Return the (x, y) coordinate for the center point of the cell that contains the specified text.  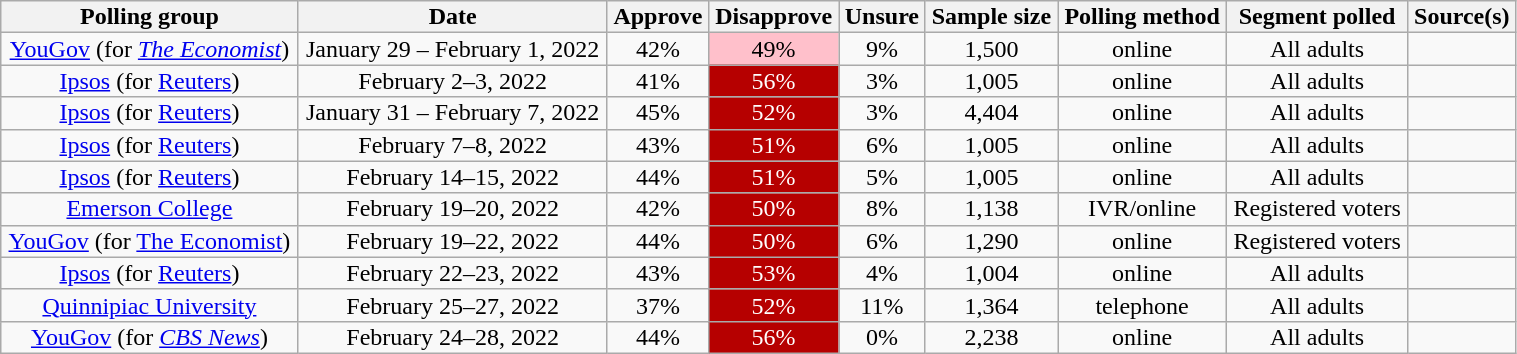
Disapprove (774, 17)
Approve (658, 17)
January 31 – February 7, 2022 (452, 113)
February 7–8, 2022 (452, 145)
4,404 (991, 113)
February 19–22, 2022 (452, 241)
February 24–28, 2022 (452, 337)
45% (658, 113)
1,004 (991, 273)
January 29 – February 1, 2022 (452, 49)
Polling method (1142, 17)
11% (882, 305)
1,138 (991, 209)
41% (658, 81)
1,290 (991, 241)
Sample size (991, 17)
YouGov (for CBS News) (150, 337)
49% (774, 49)
Quinnipiac University (150, 305)
Segment polled (1318, 17)
IVR/online (1142, 209)
February 2–3, 2022 (452, 81)
5% (882, 177)
9% (882, 49)
8% (882, 209)
37% (658, 305)
February 19–20, 2022 (452, 209)
February 22–23, 2022 (452, 273)
2,238 (991, 337)
1,364 (991, 305)
telephone (1142, 305)
0% (882, 337)
February 25–27, 2022 (452, 305)
Date (452, 17)
Source(s) (1462, 17)
53% (774, 273)
Unsure (882, 17)
1,500 (991, 49)
Polling group (150, 17)
Emerson College (150, 209)
February 14–15, 2022 (452, 177)
4% (882, 273)
